Locate the cell with the specified text and output its (X, Y) center coordinate. 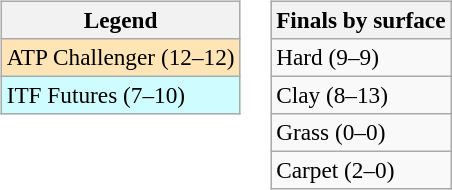
Finals by surface (361, 20)
Legend (120, 20)
Hard (9–9) (361, 57)
Carpet (2–0) (361, 171)
Grass (0–0) (361, 133)
ATP Challenger (12–12) (120, 57)
Clay (8–13) (361, 95)
ITF Futures (7–10) (120, 95)
